Output the (x, y) coordinate of the center of the cell containing the given text.  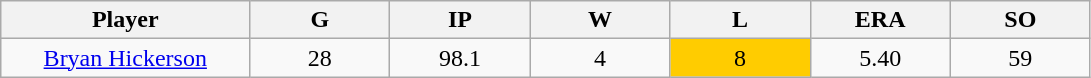
59 (1020, 58)
G (320, 20)
5.40 (880, 58)
4 (600, 58)
IP (460, 20)
W (600, 20)
28 (320, 58)
8 (740, 58)
Player (126, 20)
SO (1020, 20)
98.1 (460, 58)
L (740, 20)
Bryan Hickerson (126, 58)
ERA (880, 20)
